Extract the [X, Y] coordinate from the center of the cell holding the provided text.  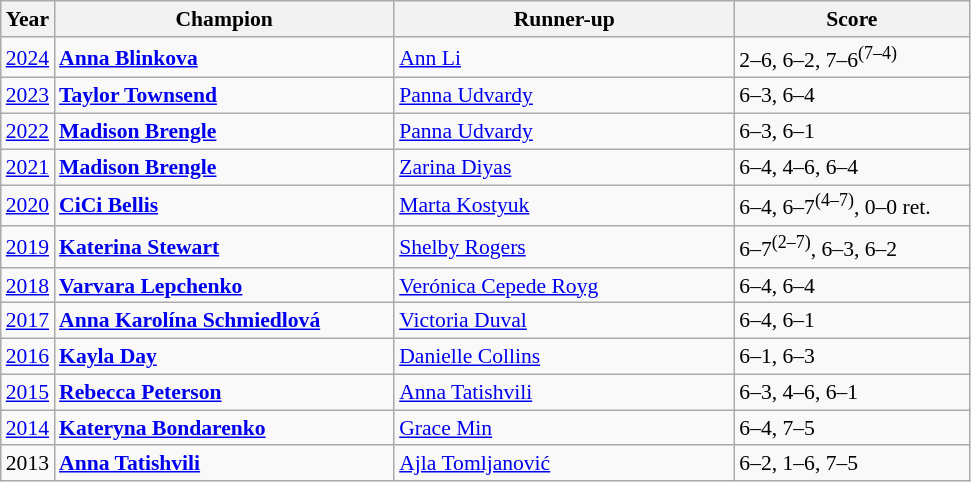
6–4, 7–5 [852, 428]
Grace Min [564, 428]
Ajla Tomljanović [564, 464]
2018 [28, 286]
2019 [28, 246]
2020 [28, 206]
2022 [28, 132]
6–4, 6–1 [852, 321]
Shelby Rogers [564, 246]
2013 [28, 464]
Katerina Stewart [224, 246]
Kateryna Bondarenko [224, 428]
2024 [28, 58]
6–7(2–7), 6–3, 6–2 [852, 246]
2015 [28, 392]
6–1, 6–3 [852, 357]
Taylor Townsend [224, 96]
6–3, 6–4 [852, 96]
2016 [28, 357]
6–4, 6–7(4–7), 0–0 ret. [852, 206]
6–3, 6–1 [852, 132]
Rebecca Peterson [224, 392]
Danielle Collins [564, 357]
Champion [224, 19]
2023 [28, 96]
Kayla Day [224, 357]
2017 [28, 321]
6–4, 6–4 [852, 286]
Score [852, 19]
Verónica Cepede Royg [564, 286]
Zarina Diyas [564, 167]
2–6, 6–2, 7–6(7–4) [852, 58]
2021 [28, 167]
Year [28, 19]
Ann Li [564, 58]
Marta Kostyuk [564, 206]
6–2, 1–6, 7–5 [852, 464]
CiCi Bellis [224, 206]
Anna Blinkova [224, 58]
Runner-up [564, 19]
Victoria Duval [564, 321]
6–3, 4–6, 6–1 [852, 392]
Anna Karolína Schmiedlová [224, 321]
6–4, 4–6, 6–4 [852, 167]
Varvara Lepchenko [224, 286]
2014 [28, 428]
